Detect which cell encompasses the target text, then output its [x, y] center coordinate. 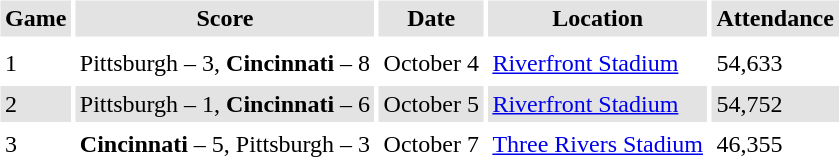
Attendance [775, 18]
Score [224, 18]
54,752 [775, 104]
Pittsburgh – 1, Cincinnati – 6 [224, 104]
1 [35, 64]
October 4 [431, 64]
Game [35, 18]
54,633 [775, 64]
Pittsburgh – 3, Cincinnati – 8 [224, 64]
2 [35, 104]
Location [598, 18]
Date [431, 18]
October 5 [431, 104]
